Provide the [X, Y] coordinate of the cell's center where the given text is located.  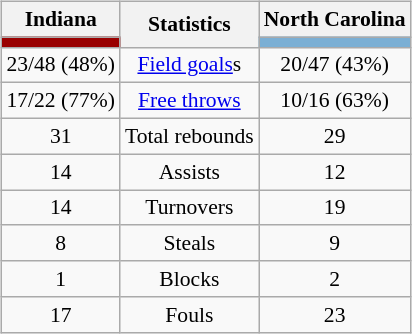
Blocks [190, 279]
Statistics [190, 24]
19 [335, 208]
20/47 (43%) [335, 65]
23/48 (48%) [60, 65]
1 [60, 279]
17 [60, 314]
29 [335, 136]
Free throws [190, 101]
8 [60, 243]
9 [335, 243]
Assists [190, 172]
2 [335, 279]
12 [335, 172]
North Carolina [335, 19]
Steals [190, 243]
10/16 (63%) [335, 101]
Fouls [190, 314]
23 [335, 314]
17/22 (77%) [60, 101]
Indiana [60, 19]
Total rebounds [190, 136]
Turnovers [190, 208]
31 [60, 136]
Field goalss [190, 65]
